Return the [X, Y] coordinate for the center point of the cell that contains the specified text.  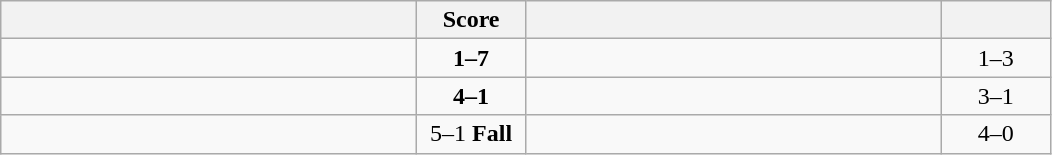
3–1 [996, 96]
5–1 Fall [472, 134]
1–7 [472, 58]
Score [472, 20]
1–3 [996, 58]
4–1 [472, 96]
4–0 [996, 134]
